Pinpoint the cell where the given text exists, returning its (x, y) midpoint coordinate. 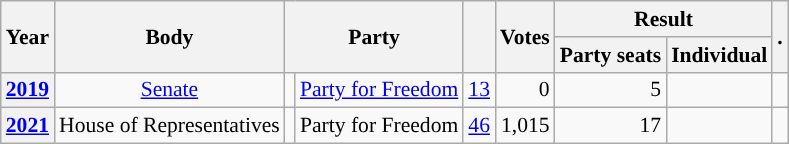
0 (525, 90)
Senate (170, 90)
Individual (719, 55)
2021 (28, 126)
17 (610, 126)
13 (479, 90)
Party seats (610, 55)
. (780, 36)
5 (610, 90)
46 (479, 126)
Party (374, 36)
Body (170, 36)
1,015 (525, 126)
Result (664, 19)
2019 (28, 90)
Year (28, 36)
House of Representatives (170, 126)
Votes (525, 36)
